Detect which cell encompasses the target text, then output its (x, y) center coordinate. 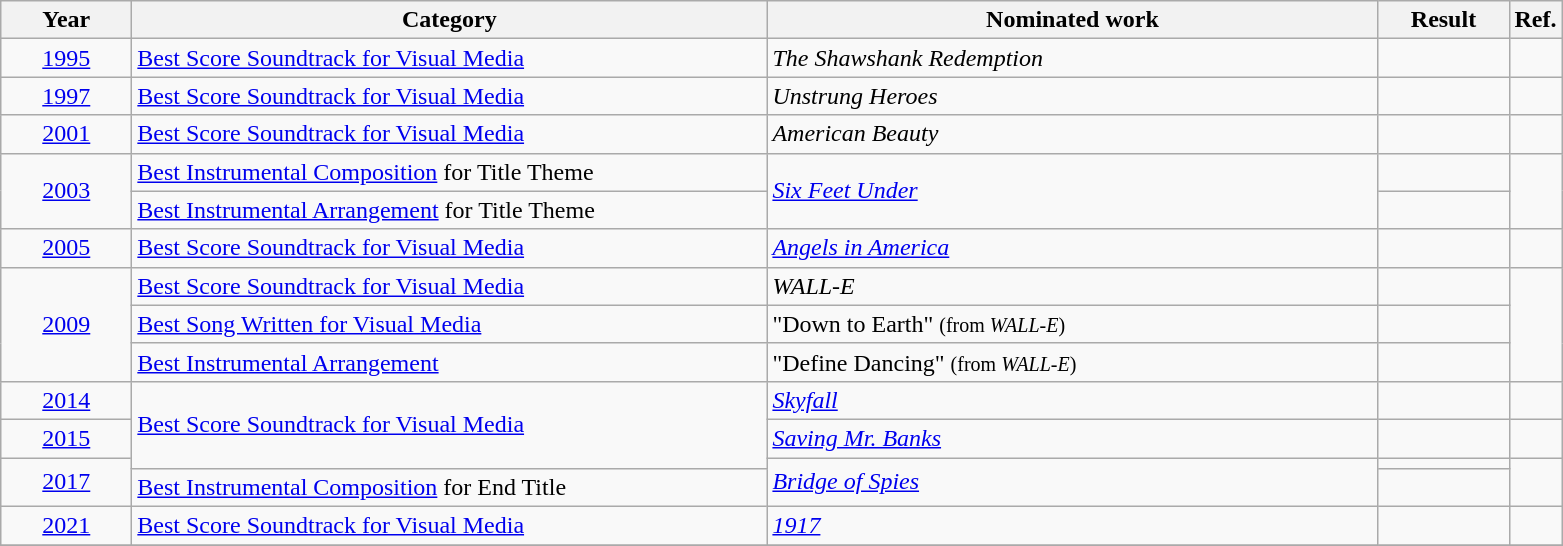
2001 (66, 134)
1997 (66, 96)
2017 (66, 482)
Best Instrumental Composition for Title Theme (450, 172)
2009 (66, 324)
Six Feet Under (1072, 191)
1917 (1072, 526)
Best Instrumental Arrangement for Title Theme (450, 210)
2005 (66, 248)
Category (450, 20)
Best Instrumental Composition for End Title (450, 488)
1995 (66, 58)
2021 (66, 526)
Skyfall (1072, 400)
"Define Dancing" (from WALL-E) (1072, 362)
Best Instrumental Arrangement (450, 362)
Result (1444, 20)
Ref. (1536, 20)
American Beauty (1072, 134)
The Shawshank Redemption (1072, 58)
2015 (66, 438)
Year (66, 20)
Best Song Written for Visual Media (450, 324)
Angels in America (1072, 248)
Nominated work (1072, 20)
Unstrung Heroes (1072, 96)
Bridge of Spies (1072, 482)
2014 (66, 400)
2003 (66, 191)
WALL-E (1072, 286)
"Down to Earth" (from WALL-E) (1072, 324)
Saving Mr. Banks (1072, 438)
